Return the (X, Y) coordinate for the center point of the cell that contains the specified text.  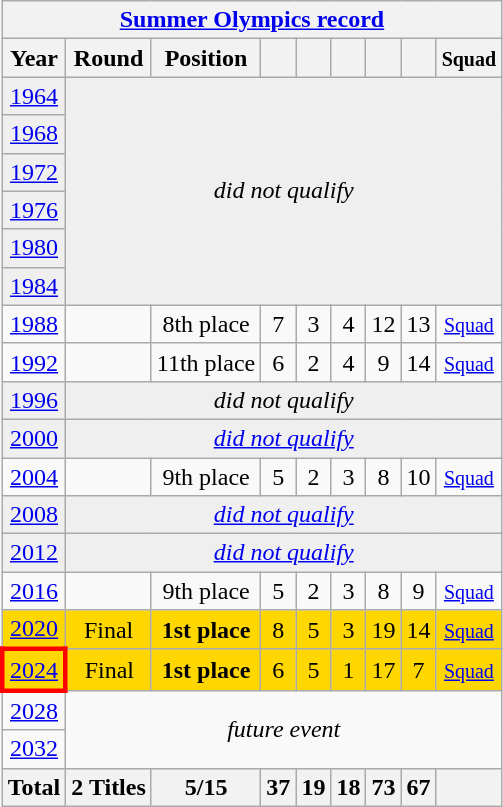
17 (384, 670)
2008 (34, 515)
1992 (34, 362)
Position (206, 58)
1972 (34, 172)
1980 (34, 248)
37 (278, 787)
1 (348, 670)
11th place (206, 362)
2004 (34, 477)
13 (418, 324)
10 (418, 477)
Round (109, 58)
1976 (34, 210)
73 (384, 787)
2024 (34, 670)
8th place (206, 324)
67 (418, 787)
2012 (34, 553)
2000 (34, 438)
2032 (34, 749)
18 (348, 787)
Year (34, 58)
2 Titles (109, 787)
1984 (34, 286)
5/15 (206, 787)
1996 (34, 400)
12 (384, 324)
2016 (34, 591)
Summer Olympics record (252, 20)
2028 (34, 710)
1964 (34, 96)
Total (34, 787)
1968 (34, 134)
1988 (34, 324)
future event (284, 729)
2020 (34, 630)
